Pinpoint the cell where the given text exists, returning its (x, y) midpoint coordinate. 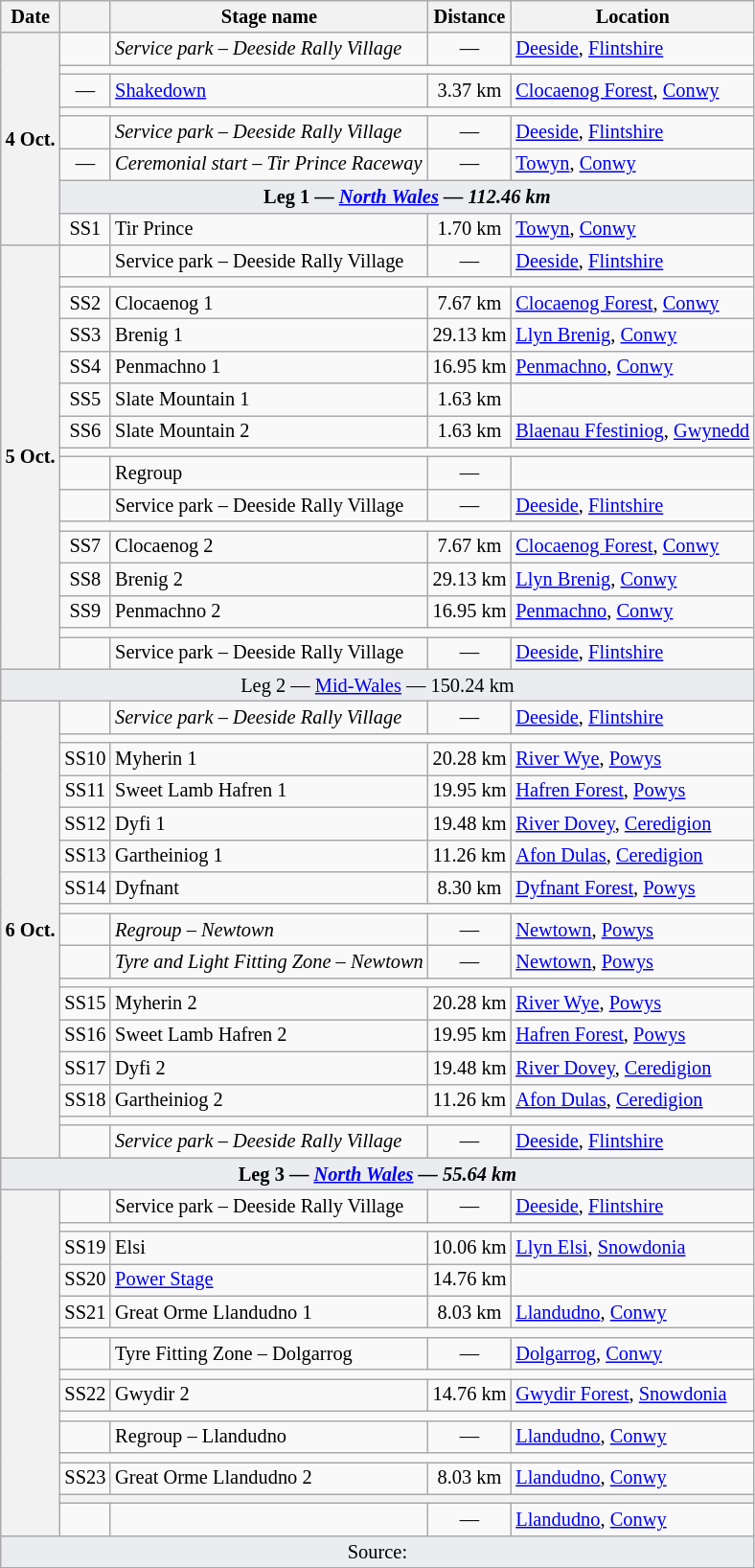
SS12 (86, 823)
Myherin 2 (268, 1003)
Leg 2 — Mid-Wales — 150.24 km (377, 685)
Brenig 1 (268, 334)
Gartheiniog 2 (268, 1100)
Tyre and Light Fitting Zone – Newtown (268, 961)
SS5 (86, 400)
Gwydir Forest, Snowdonia (632, 1395)
Dyfi 2 (268, 1068)
4 Oct. (31, 138)
Regroup (268, 473)
Leg 1 — North Wales — 112.46 km (408, 196)
Slate Mountain 1 (268, 400)
Ceremonial start – Tir Prince Raceway (268, 164)
SS22 (86, 1395)
SS17 (86, 1068)
SS6 (86, 431)
SS2 (86, 303)
Myherin 1 (268, 759)
SS23 (86, 1478)
Great Orme Llandudno 2 (268, 1478)
Sweet Lamb Hafren 1 (268, 791)
Dolgarrog, Conwy (632, 1353)
SS14 (86, 888)
SS3 (86, 334)
SS8 (86, 579)
Slate Mountain 2 (268, 431)
Shakedown (268, 90)
Location (632, 16)
Clocaenog 2 (268, 546)
SS15 (86, 1003)
1.70 km (469, 229)
SS16 (86, 1035)
SS11 (86, 791)
Penmachno 2 (268, 611)
Distance (469, 16)
Dyfnant Forest, Powys (632, 888)
Clocaenog 1 (268, 303)
Sweet Lamb Hafren 2 (268, 1035)
Source: (377, 1552)
Penmachno 1 (268, 367)
5 Oct. (31, 456)
SS10 (86, 759)
Gwydir 2 (268, 1395)
Tyre Fitting Zone – Dolgarrog (268, 1353)
SS20 (86, 1280)
SS7 (86, 546)
SS18 (86, 1100)
3.37 km (469, 90)
SS1 (86, 229)
Date (31, 16)
Blaenau Ffestiniog, Gwynedd (632, 431)
Gartheiniog 1 (268, 856)
Regroup – Newtown (268, 930)
Brenig 2 (268, 579)
Stage name (268, 16)
Tir Prince (268, 229)
SS4 (86, 367)
8.30 km (469, 888)
SS19 (86, 1248)
Dyfnant (268, 888)
10.06 km (469, 1248)
Power Stage (268, 1280)
Regroup – Llandudno (268, 1437)
SS21 (86, 1312)
SS9 (86, 611)
Elsi (268, 1248)
SS13 (86, 856)
Llyn Elsi, Snowdonia (632, 1248)
Great Orme Llandudno 1 (268, 1312)
Dyfi 1 (268, 823)
6 Oct. (31, 929)
Leg 3 — North Wales — 55.64 km (377, 1174)
